Pinpoint the cell where the given text exists, returning its [X, Y] midpoint coordinate. 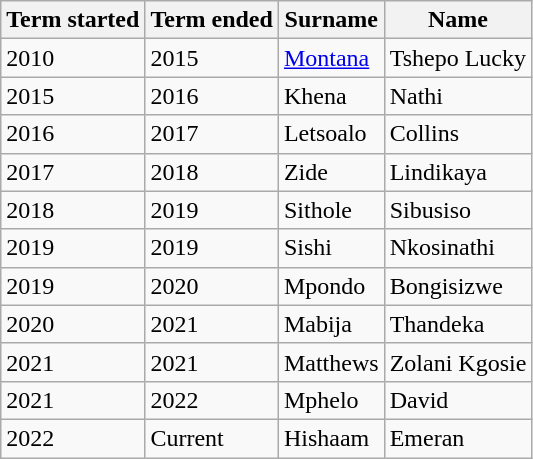
Mpondo [331, 286]
David [458, 400]
Sibusiso [458, 210]
Mphelo [331, 400]
Hishaam [331, 438]
Zolani Kgosie [458, 362]
Nkosinathi [458, 248]
Montana [331, 58]
Zide [331, 172]
Tshepo Lucky [458, 58]
Mabija [331, 324]
Sithole [331, 210]
Term started [73, 20]
Current [212, 438]
Term ended [212, 20]
Name [458, 20]
Surname [331, 20]
Bongisizwe [458, 286]
Matthews [331, 362]
Nathi [458, 96]
Emeran [458, 438]
Sishi [331, 248]
Thandeka [458, 324]
2010 [73, 58]
Khena [331, 96]
Lindikaya [458, 172]
Letsoalo [331, 134]
Collins [458, 134]
